Pinpoint the cell where the given text exists, returning its [X, Y] midpoint coordinate. 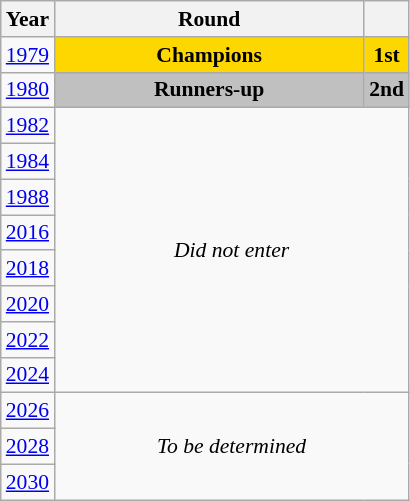
2030 [28, 482]
1st [386, 55]
Runners-up [209, 90]
1982 [28, 126]
1988 [28, 197]
Round [209, 19]
2020 [28, 304]
Year [28, 19]
2016 [28, 233]
Champions [209, 55]
2018 [28, 269]
Did not enter [232, 250]
2022 [28, 340]
2026 [28, 411]
2nd [386, 90]
2028 [28, 447]
2024 [28, 375]
1979 [28, 55]
1980 [28, 90]
To be determined [232, 446]
1984 [28, 162]
